Extract the [X, Y] coordinate from the center of the cell holding the provided text.  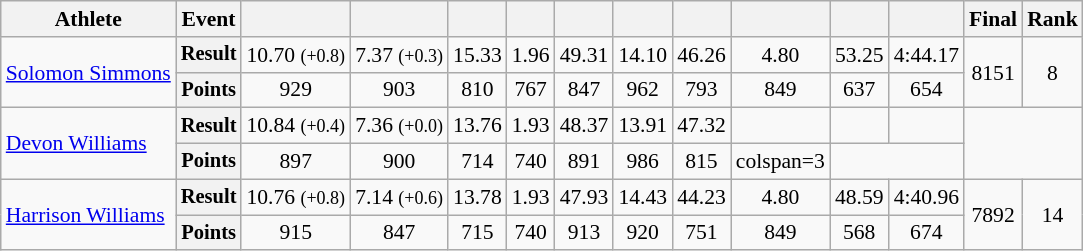
8 [1052, 72]
Devon Williams [88, 144]
48.59 [860, 197]
915 [296, 233]
13.91 [642, 126]
810 [478, 90]
900 [399, 162]
1.96 [531, 55]
7.37 (+0.3) [399, 55]
897 [296, 162]
Final [993, 19]
7.36 (+0.0) [399, 126]
920 [642, 233]
53.25 [860, 55]
929 [296, 90]
913 [584, 233]
637 [860, 90]
815 [702, 162]
4:40.96 [926, 197]
7.14 (+0.6) [399, 197]
654 [926, 90]
Rank [1052, 19]
48.37 [584, 126]
13.76 [478, 126]
10.70 (+0.8) [296, 55]
47.93 [584, 197]
10.84 (+0.4) [296, 126]
962 [642, 90]
10.76 (+0.8) [296, 197]
891 [584, 162]
13.78 [478, 197]
44.23 [702, 197]
7892 [993, 214]
14.10 [642, 55]
Harrison Williams [88, 214]
Athlete [88, 19]
Solomon Simmons [88, 72]
Event [209, 19]
674 [926, 233]
715 [478, 233]
46.26 [702, 55]
793 [702, 90]
568 [860, 233]
49.31 [584, 55]
14.43 [642, 197]
903 [399, 90]
47.32 [702, 126]
colspan=3 [780, 162]
8151 [993, 72]
714 [478, 162]
986 [642, 162]
4:44.17 [926, 55]
14 [1052, 214]
751 [702, 233]
767 [531, 90]
15.33 [478, 55]
